For the text-containing cell, return its midpoint in [X, Y] coordinate format. 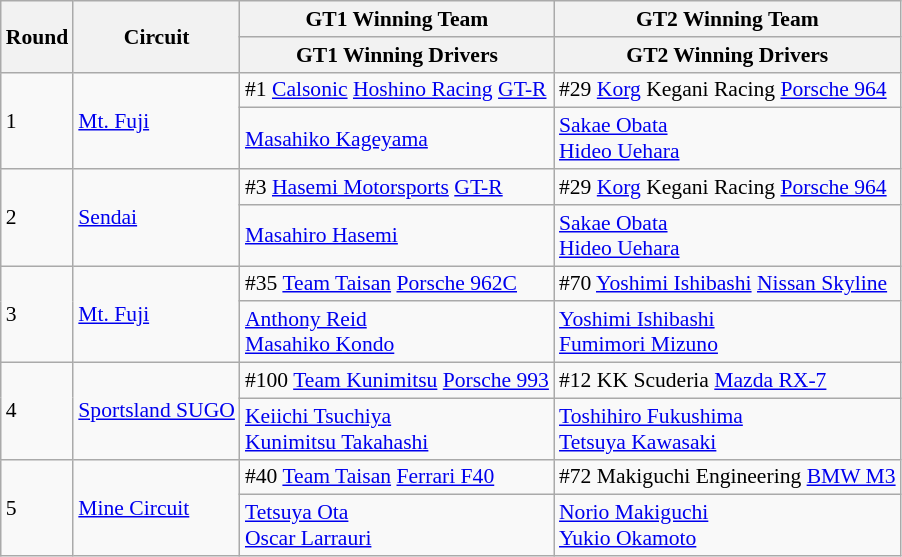
Circuit [156, 36]
Anthony Reid Masahiko Kondo [397, 332]
4 [38, 412]
Mine Circuit [156, 508]
GT2 Winning Team [728, 19]
3 [38, 314]
Norio Makiguchi Yukio Okamoto [728, 526]
Yoshimi Ishibashi Fumimori Mizuno [728, 332]
Masahiro Hasemi [397, 236]
Masahiko Kageyama [397, 138]
#100 Team Kunimitsu Porsche 993 [397, 381]
GT1 Winning Drivers [397, 55]
#72 Makiguchi Engineering BMW M3 [728, 477]
#70 Yoshimi Ishibashi Nissan Skyline [728, 284]
#40 Team Taisan Ferrari F40 [397, 477]
Toshihiro Fukushima Tetsuya Kawasaki [728, 428]
Round [38, 36]
5 [38, 508]
#1 Calsonic Hoshino Racing GT-R [397, 90]
GT2 Winning Drivers [728, 55]
Tetsuya Ota Oscar Larrauri [397, 526]
GT1 Winning Team [397, 19]
#12 KK Scuderia Mazda RX-7 [728, 381]
1 [38, 120]
Sportsland SUGO [156, 412]
#35 Team Taisan Porsche 962C [397, 284]
Sendai [156, 218]
Keiichi Tsuchiya Kunimitsu Takahashi [397, 428]
#3 Hasemi Motorsports GT-R [397, 187]
2 [38, 218]
